Return the (x, y) coordinate for the center point of the cell that contains the specified text.  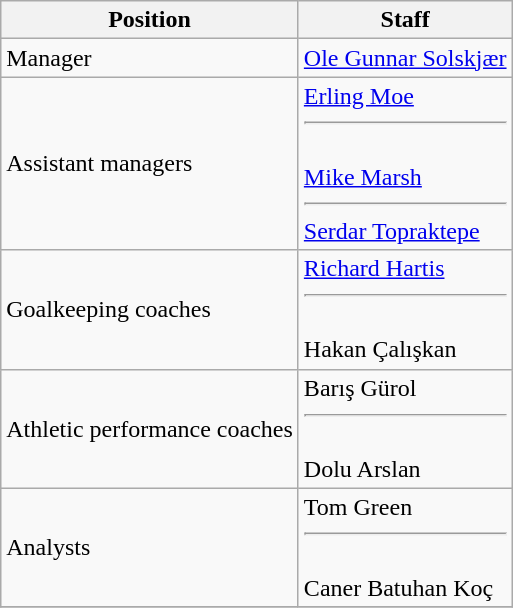
Richard Hartis Hakan Çalışkan (405, 310)
Position (150, 20)
Staff (405, 20)
Erling Moe Mike Marsh Serdar Topraktepe (405, 164)
Analysts (150, 548)
Tom Green Caner Batuhan Koç (405, 548)
Assistant managers (150, 164)
Athletic performance coaches (150, 428)
Barış Gürol Dolu Arslan (405, 428)
Goalkeeping coaches (150, 310)
Ole Gunnar Solskjær (405, 58)
Manager (150, 58)
